Locate the cell with the specified text and output its (x, y) center coordinate. 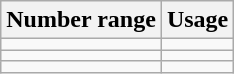
Number range (82, 20)
Usage (197, 20)
